Detect which cell encompasses the target text, then output its (X, Y) center coordinate. 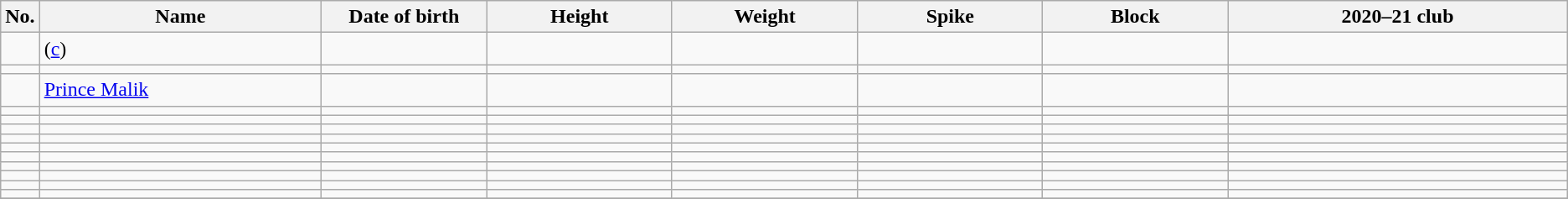
Height (580, 17)
Spike (950, 17)
2020–21 club (1398, 17)
(c) (180, 49)
Prince Malik (180, 90)
No. (20, 17)
Block (1136, 17)
Date of birth (404, 17)
Weight (764, 17)
Name (180, 17)
